For the text-containing cell, return its midpoint in (X, Y) coordinate format. 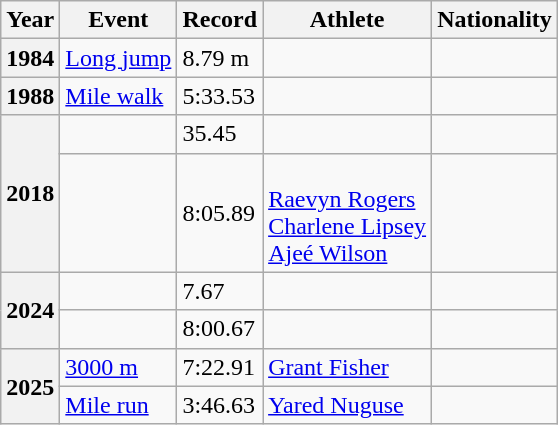
1988 (30, 96)
Mile walk (118, 96)
2024 (30, 310)
8:05.89 (220, 212)
8.79 m (220, 58)
8:00.67 (220, 329)
5:33.53 (220, 96)
Yared Nuguse (348, 405)
Mile run (118, 405)
Year (30, 20)
35.45 (220, 134)
Athlete (348, 20)
3:46.63 (220, 405)
7.67 (220, 291)
7:22.91 (220, 367)
Event (118, 20)
1984 (30, 58)
3000 m (118, 367)
Record (220, 20)
Long jump (118, 58)
2025 (30, 386)
Grant Fisher (348, 367)
Nationality (495, 20)
Raevyn RogersCharlene LipseyAjeé Wilson (348, 212)
2018 (30, 194)
